From the cell containing the given text, extract its center point as [x, y] coordinate. 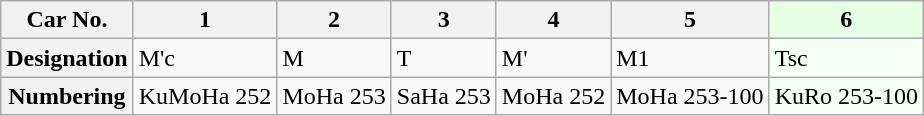
SaHa 253 [444, 96]
Car No. [67, 20]
4 [553, 20]
MoHa 253 [334, 96]
M [334, 58]
T [444, 58]
2 [334, 20]
1 [205, 20]
M' [553, 58]
KuRo 253-100 [846, 96]
3 [444, 20]
Numbering [67, 96]
MoHa 252 [553, 96]
KuMoHa 252 [205, 96]
M'c [205, 58]
MoHa 253-100 [690, 96]
Tsc [846, 58]
6 [846, 20]
M1 [690, 58]
Designation [67, 58]
5 [690, 20]
